Pinpoint the cell where the given text exists, returning its (X, Y) midpoint coordinate. 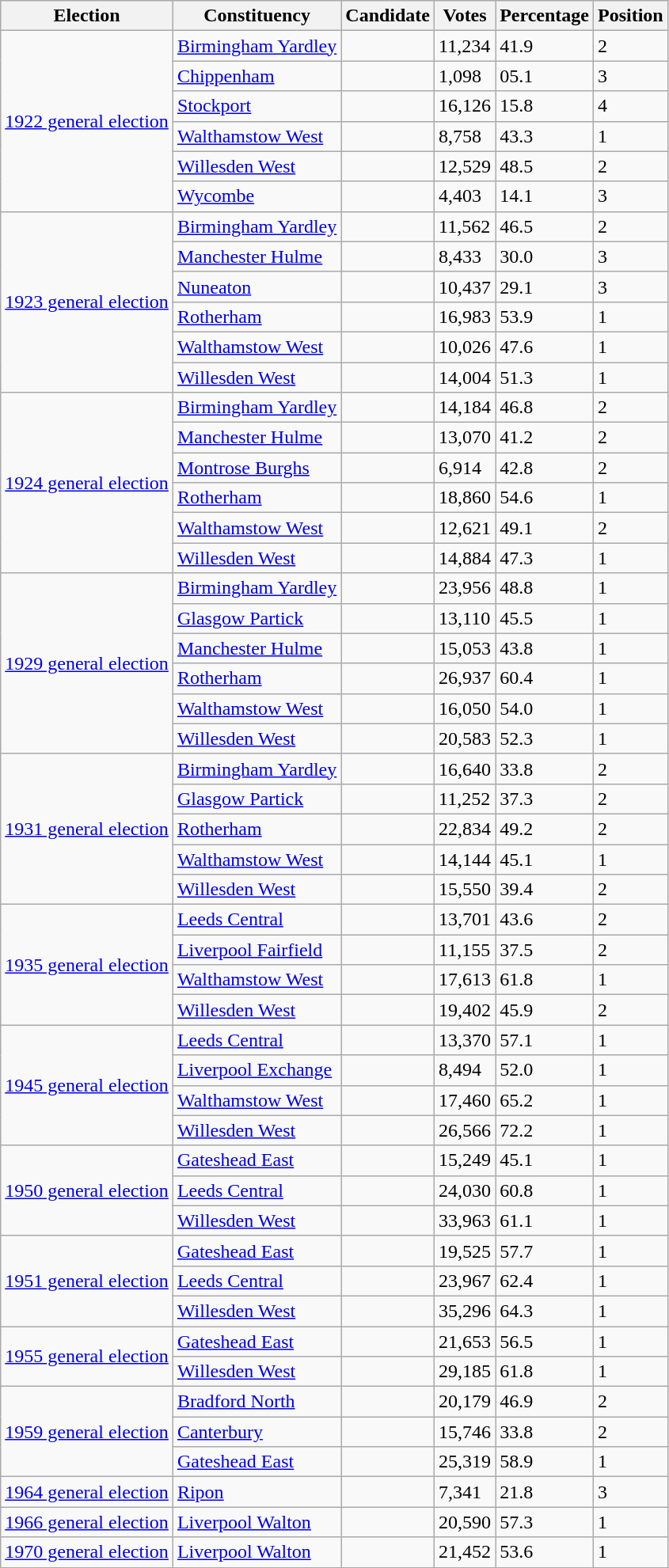
51.3 (545, 378)
1950 general election (87, 1190)
46.9 (545, 1402)
56.5 (545, 1342)
52.3 (545, 738)
12,621 (466, 528)
41.2 (545, 438)
52.0 (545, 1070)
47.3 (545, 558)
14,184 (466, 408)
Election (87, 16)
43.3 (545, 136)
1923 general election (87, 302)
Votes (466, 16)
43.8 (545, 648)
Liverpool Exchange (257, 1070)
Liverpool Fairfield (257, 950)
7,341 (466, 1492)
6,914 (466, 468)
1951 general election (87, 1281)
64.3 (545, 1311)
10,437 (466, 287)
1924 general election (87, 483)
4,403 (466, 196)
15,053 (466, 648)
Wycombe (257, 196)
46.5 (545, 226)
1966 general election (87, 1522)
Ripon (257, 1492)
26,937 (466, 678)
20,590 (466, 1522)
Constituency (257, 16)
37.5 (545, 950)
21,653 (466, 1342)
8,433 (466, 256)
8,758 (466, 136)
13,070 (466, 438)
46.8 (545, 408)
72.2 (545, 1130)
Canterbury (257, 1432)
16,050 (466, 708)
65.2 (545, 1100)
21,452 (466, 1552)
1,098 (466, 76)
1945 general election (87, 1085)
Position (630, 16)
20,179 (466, 1402)
16,126 (466, 106)
11,562 (466, 226)
14.1 (545, 196)
49.1 (545, 528)
15,746 (466, 1432)
11,155 (466, 950)
Bradford North (257, 1402)
15,550 (466, 890)
16,640 (466, 769)
60.8 (545, 1190)
18,860 (466, 498)
16,983 (466, 317)
23,956 (466, 588)
53.9 (545, 317)
1964 general election (87, 1492)
14,884 (466, 558)
1929 general election (87, 663)
4 (630, 106)
8,494 (466, 1070)
19,525 (466, 1251)
Nuneaton (257, 287)
29,185 (466, 1372)
1935 general election (87, 965)
26,566 (466, 1130)
05.1 (545, 76)
Chippenham (257, 76)
17,613 (466, 980)
12,529 (466, 166)
57.3 (545, 1522)
13,110 (466, 618)
1959 general election (87, 1432)
22,834 (466, 829)
1931 general election (87, 829)
57.7 (545, 1251)
30.0 (545, 256)
42.8 (545, 468)
25,319 (466, 1462)
47.6 (545, 347)
45.9 (545, 1010)
33,963 (466, 1221)
54.0 (545, 708)
49.2 (545, 829)
43.6 (545, 920)
41.9 (545, 46)
17,460 (466, 1100)
45.5 (545, 618)
54.6 (545, 498)
53.6 (545, 1552)
48.8 (545, 588)
14,004 (466, 378)
15.8 (545, 106)
19,402 (466, 1010)
13,370 (466, 1040)
15,249 (466, 1160)
37.3 (545, 799)
14,144 (466, 859)
62.4 (545, 1281)
13,701 (466, 920)
24,030 (466, 1190)
57.1 (545, 1040)
61.1 (545, 1221)
Montrose Burghs (257, 468)
1970 general election (87, 1552)
23,967 (466, 1281)
1922 general election (87, 121)
11,252 (466, 799)
21.8 (545, 1492)
11,234 (466, 46)
39.4 (545, 890)
60.4 (545, 678)
29.1 (545, 287)
58.9 (545, 1462)
48.5 (545, 166)
Stockport (257, 106)
35,296 (466, 1311)
Percentage (545, 16)
Candidate (388, 16)
10,026 (466, 347)
1955 general election (87, 1357)
20,583 (466, 738)
